Determine the (x, y) coordinate at the center of the cell enclosing the given text.  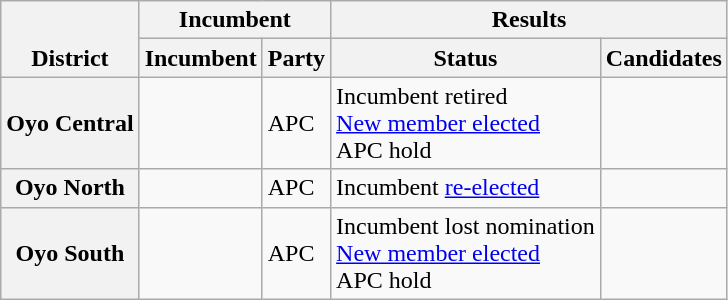
Incumbent lost nominationNew member electedAPC hold (466, 253)
Incumbent retiredNew member electedAPC hold (466, 123)
Status (466, 58)
Oyo Central (70, 123)
Oyo North (70, 188)
Results (530, 20)
District (70, 39)
Oyo South (70, 253)
Incumbent re-elected (466, 188)
Party (296, 58)
Candidates (664, 58)
